Find where the given text appears and provide that cell's center as [X, Y] coordinate. 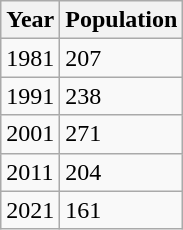
238 [122, 96]
204 [122, 172]
2001 [30, 134]
207 [122, 58]
Population [122, 20]
271 [122, 134]
161 [122, 210]
2011 [30, 172]
1991 [30, 96]
1981 [30, 58]
Year [30, 20]
2021 [30, 210]
